For the text-containing cell, return its midpoint in (x, y) coordinate format. 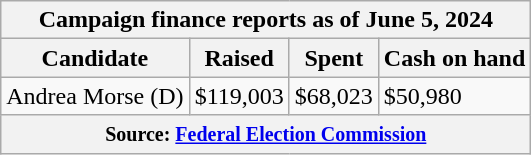
Candidate (95, 58)
$119,003 (239, 96)
Source: Federal Election Commission (266, 134)
$68,023 (334, 96)
Campaign finance reports as of June 5, 2024 (266, 20)
$50,980 (454, 96)
Spent (334, 58)
Raised (239, 58)
Andrea Morse (D) (95, 96)
Cash on hand (454, 58)
